Provide the (X, Y) coordinate of the cell's center where the given text is located.  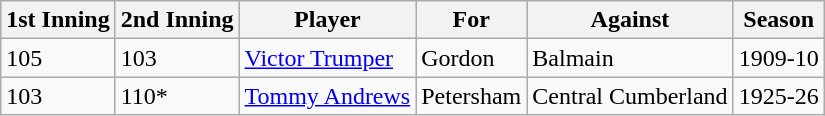
Gordon (472, 58)
110* (177, 96)
1909-10 (778, 58)
Petersham (472, 96)
1925-26 (778, 96)
1st Inning (58, 20)
Player (328, 20)
Tommy Andrews (328, 96)
Balmain (630, 58)
2nd Inning (177, 20)
Season (778, 20)
Against (630, 20)
For (472, 20)
Central Cumberland (630, 96)
105 (58, 58)
Victor Trumper (328, 58)
